Return the (X, Y) coordinate for the center point of the cell that contains the specified text.  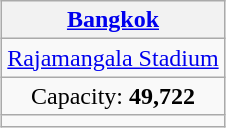
Bangkok (113, 20)
Capacity: 49,722 (113, 96)
Rajamangala Stadium (113, 58)
